Return (x, y) of the center of cell containing provided text 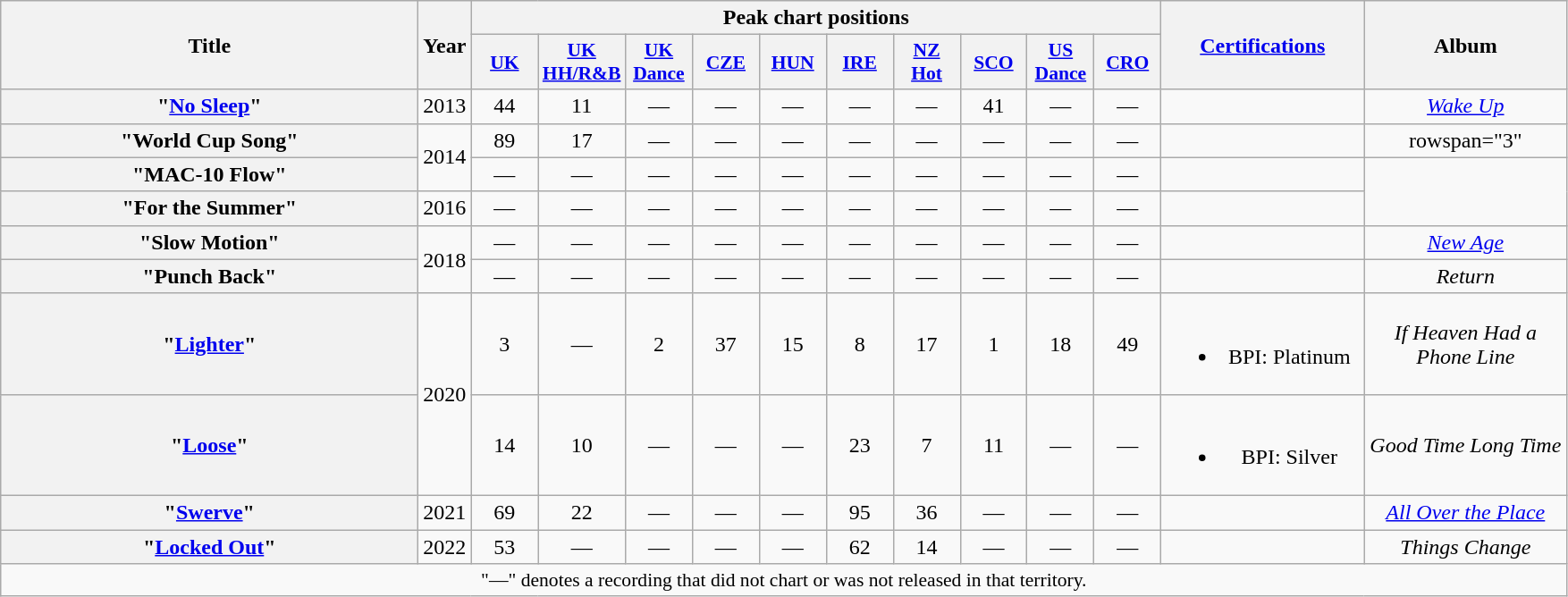
44 (504, 106)
22 (582, 512)
69 (504, 512)
95 (860, 512)
CRO (1128, 63)
"No Sleep" (209, 106)
2016 (445, 208)
UKDance (658, 63)
"—" denotes a recording that did not chart or was not released in that territory. (784, 580)
"Locked Out" (209, 546)
"For the Summer" (209, 208)
Return (1466, 276)
rowspan="3" (1466, 140)
37 (726, 343)
NZHot (926, 63)
2022 (445, 546)
HUN (792, 63)
IRE (860, 63)
2014 (445, 157)
41 (994, 106)
Things Change (1466, 546)
Year (445, 45)
2018 (445, 259)
7 (926, 445)
BPI: Platinum (1262, 343)
UK (504, 63)
If Heaven Had a Phone Line (1466, 343)
"Swerve" (209, 512)
53 (504, 546)
2020 (445, 394)
"MAC-10 Flow" (209, 174)
89 (504, 140)
USDance (1060, 63)
"Punch Back" (209, 276)
CZE (726, 63)
Peak chart positions (816, 18)
Wake Up (1466, 106)
New Age (1466, 242)
UKHH/R&B (582, 63)
"World Cup Song" (209, 140)
Album (1466, 45)
Title (209, 45)
Good Time Long Time (1466, 445)
Certifications (1262, 45)
"Slow Motion" (209, 242)
2 (658, 343)
23 (860, 445)
15 (792, 343)
All Over the Place (1466, 512)
BPI: Silver (1262, 445)
10 (582, 445)
SCO (994, 63)
8 (860, 343)
"Loose" (209, 445)
"Lighter" (209, 343)
1 (994, 343)
62 (860, 546)
36 (926, 512)
2013 (445, 106)
18 (1060, 343)
3 (504, 343)
2021 (445, 512)
49 (1128, 343)
